Find where the given text appears and provide that cell's center as [X, Y] coordinate. 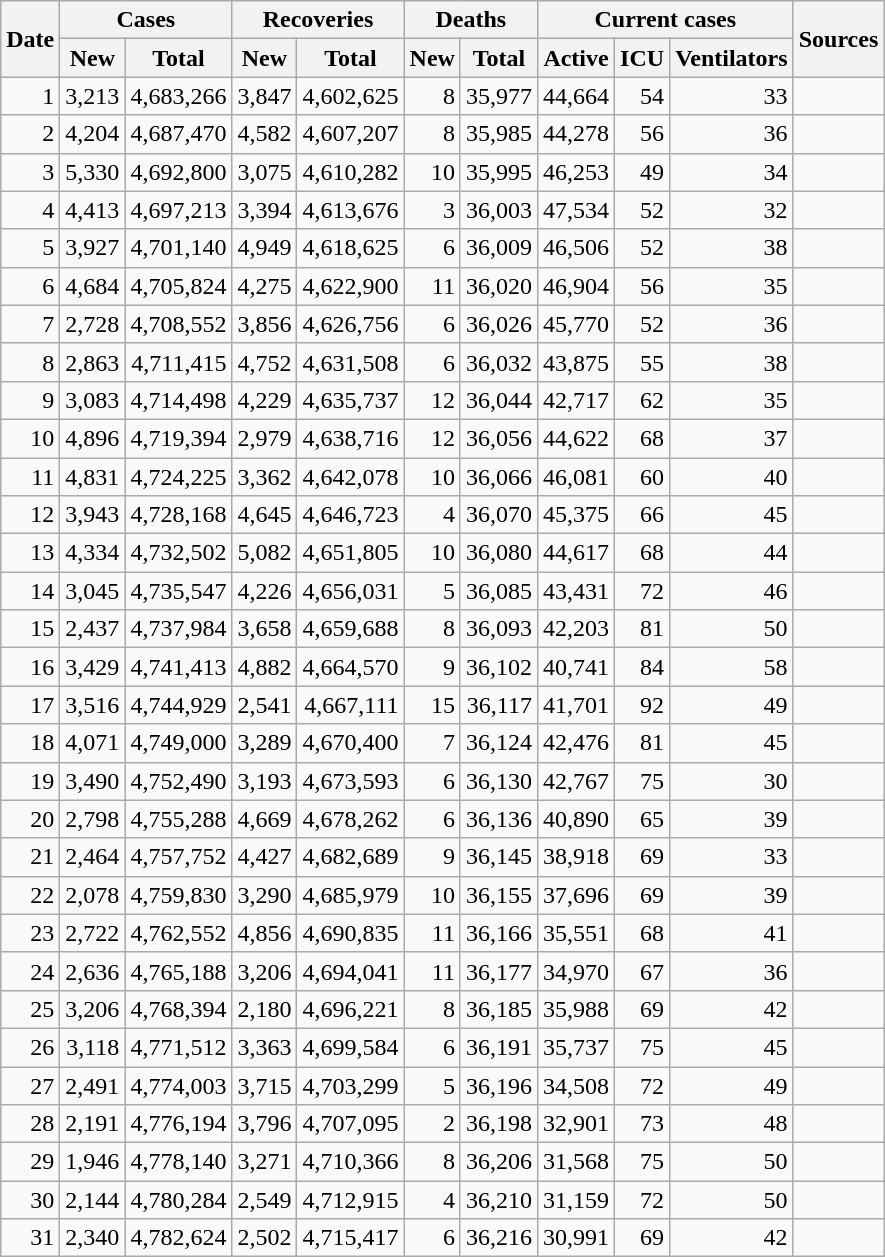
4,602,625 [350, 96]
36,085 [498, 591]
4,755,288 [178, 819]
Current cases [665, 20]
92 [642, 705]
40,890 [576, 819]
4,714,498 [178, 400]
60 [642, 477]
4,229 [264, 400]
36,196 [498, 1085]
35,551 [576, 933]
13 [30, 553]
46,081 [576, 477]
3,516 [92, 705]
4,737,984 [178, 629]
3,193 [264, 781]
3,856 [264, 324]
4,275 [264, 286]
21 [30, 857]
4,694,041 [350, 971]
35,977 [498, 96]
44,664 [576, 96]
44,278 [576, 134]
3,796 [264, 1124]
36,117 [498, 705]
4,712,915 [350, 1200]
46,253 [576, 172]
36,070 [498, 515]
44 [732, 553]
4,759,830 [178, 895]
4,645 [264, 515]
34,508 [576, 1085]
4,752,490 [178, 781]
4,719,394 [178, 438]
3,118 [92, 1047]
36,185 [498, 1009]
4,613,676 [350, 210]
36,093 [498, 629]
4,882 [264, 667]
2,722 [92, 933]
1,946 [92, 1162]
36,020 [498, 286]
36,210 [498, 1200]
4,226 [264, 591]
25 [30, 1009]
4,334 [92, 553]
4,673,593 [350, 781]
4,699,584 [350, 1047]
4,635,737 [350, 400]
4,768,394 [178, 1009]
46 [732, 591]
35,737 [576, 1047]
36,145 [498, 857]
4,778,140 [178, 1162]
45,770 [576, 324]
2,728 [92, 324]
4,715,417 [350, 1238]
4,705,824 [178, 286]
4,678,262 [350, 819]
36,026 [498, 324]
24 [30, 971]
36,198 [498, 1124]
31,159 [576, 1200]
4,670,400 [350, 743]
4,697,213 [178, 210]
3,490 [92, 781]
3,213 [92, 96]
4,582 [264, 134]
Date [30, 39]
66 [642, 515]
2,636 [92, 971]
3,362 [264, 477]
4,701,140 [178, 248]
34 [732, 172]
3,658 [264, 629]
4,692,800 [178, 172]
4,651,805 [350, 553]
37,696 [576, 895]
84 [642, 667]
Recoveries [318, 20]
4,831 [92, 477]
16 [30, 667]
41 [732, 933]
3,045 [92, 591]
2,180 [264, 1009]
54 [642, 96]
2,502 [264, 1238]
34,970 [576, 971]
4,607,207 [350, 134]
3,715 [264, 1085]
19 [30, 781]
4,610,282 [350, 172]
2,979 [264, 438]
4,669 [264, 819]
20 [30, 819]
4,765,188 [178, 971]
4,687,470 [178, 134]
36,044 [498, 400]
36,080 [498, 553]
35,995 [498, 172]
3,290 [264, 895]
4,949 [264, 248]
4,204 [92, 134]
31 [30, 1238]
3,847 [264, 96]
17 [30, 705]
Ventilators [732, 58]
4,774,003 [178, 1085]
4,728,168 [178, 515]
2,541 [264, 705]
1 [30, 96]
46,506 [576, 248]
3,075 [264, 172]
4,708,552 [178, 324]
4,667,111 [350, 705]
4,683,266 [178, 96]
3,429 [92, 667]
3,363 [264, 1047]
4,741,413 [178, 667]
23 [30, 933]
4,622,900 [350, 286]
29 [30, 1162]
37 [732, 438]
ICU [642, 58]
41,701 [576, 705]
65 [642, 819]
30,991 [576, 1238]
55 [642, 362]
4,684 [92, 286]
42,717 [576, 400]
4,724,225 [178, 477]
4,732,502 [178, 553]
5,082 [264, 553]
4,896 [92, 438]
35,988 [576, 1009]
2,437 [92, 629]
32 [732, 210]
36,032 [498, 362]
36,166 [498, 933]
4,656,031 [350, 591]
3,289 [264, 743]
4,856 [264, 933]
4,413 [92, 210]
3,271 [264, 1162]
4,757,752 [178, 857]
2,491 [92, 1085]
4,638,716 [350, 438]
36,124 [498, 743]
4,735,547 [178, 591]
26 [30, 1047]
4,771,512 [178, 1047]
4,749,000 [178, 743]
42,476 [576, 743]
48 [732, 1124]
2,863 [92, 362]
4,631,508 [350, 362]
3,943 [92, 515]
43,431 [576, 591]
42,203 [576, 629]
22 [30, 895]
4,646,723 [350, 515]
4,703,299 [350, 1085]
4,710,366 [350, 1162]
43,875 [576, 362]
36,155 [498, 895]
31,568 [576, 1162]
2,464 [92, 857]
4,782,624 [178, 1238]
Active [576, 58]
36,009 [498, 248]
4,626,756 [350, 324]
3,083 [92, 400]
2,340 [92, 1238]
44,617 [576, 553]
Sources [838, 39]
4,427 [264, 857]
67 [642, 971]
40,741 [576, 667]
36,066 [498, 477]
44,622 [576, 438]
4,776,194 [178, 1124]
18 [30, 743]
36,056 [498, 438]
2,798 [92, 819]
27 [30, 1085]
58 [732, 667]
14 [30, 591]
3,394 [264, 210]
2,078 [92, 895]
40 [732, 477]
4,642,078 [350, 477]
4,690,835 [350, 933]
38,918 [576, 857]
4,744,929 [178, 705]
36,130 [498, 781]
36,177 [498, 971]
Deaths [470, 20]
45,375 [576, 515]
4,071 [92, 743]
3,927 [92, 248]
5,330 [92, 172]
32,901 [576, 1124]
36,191 [498, 1047]
36,003 [498, 210]
4,685,979 [350, 895]
4,664,570 [350, 667]
28 [30, 1124]
4,682,689 [350, 857]
2,144 [92, 1200]
36,136 [498, 819]
4,696,221 [350, 1009]
4,711,415 [178, 362]
4,659,688 [350, 629]
42,767 [576, 781]
4,752 [264, 362]
Cases [146, 20]
4,707,095 [350, 1124]
73 [642, 1124]
2,549 [264, 1200]
36,206 [498, 1162]
36,216 [498, 1238]
2,191 [92, 1124]
36,102 [498, 667]
47,534 [576, 210]
4,618,625 [350, 248]
4,762,552 [178, 933]
62 [642, 400]
35,985 [498, 134]
46,904 [576, 286]
4,780,284 [178, 1200]
